From the cell containing the given text, extract its center point as (X, Y) coordinate. 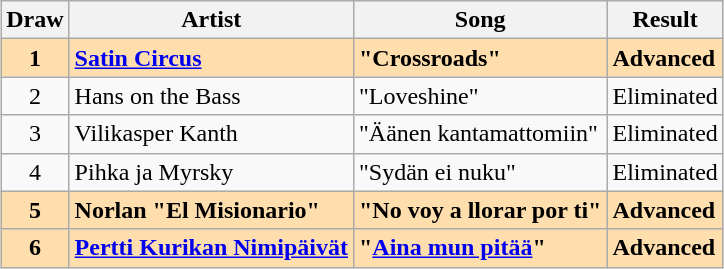
Song (480, 20)
Vilikasper Kanth (211, 134)
Pertti Kurikan Nimipäivät (211, 248)
Draw (35, 20)
Artist (211, 20)
3 (35, 134)
"Loveshine" (480, 96)
Satin Circus (211, 58)
"Aina mun pitää" (480, 248)
Norlan "El Misionario" (211, 210)
Hans on the Bass (211, 96)
"Äänen kantamattomiin" (480, 134)
"Crossroads" (480, 58)
6 (35, 248)
"No voy a llorar por ti" (480, 210)
4 (35, 172)
"Sydän ei nuku" (480, 172)
2 (35, 96)
1 (35, 58)
5 (35, 210)
Result (665, 20)
Pihka ja Myrsky (211, 172)
